Return the (x, y) coordinate for the center point of the cell that contains the specified text.  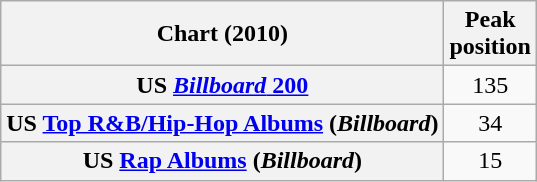
Peak position (490, 34)
34 (490, 123)
US Billboard 200 (222, 85)
Chart (2010) (222, 34)
US Rap Albums (Billboard) (222, 161)
US Top R&B/Hip-Hop Albums (Billboard) (222, 123)
15 (490, 161)
135 (490, 85)
